Extract the (X, Y) coordinate from the center of the cell holding the provided text.  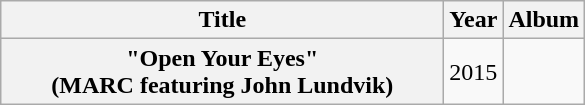
"Open Your Eyes"(MARC featuring John Lundvik) (222, 72)
Title (222, 20)
2015 (474, 72)
Year (474, 20)
Album (544, 20)
